Detect which cell encompasses the target text, then output its (x, y) center coordinate. 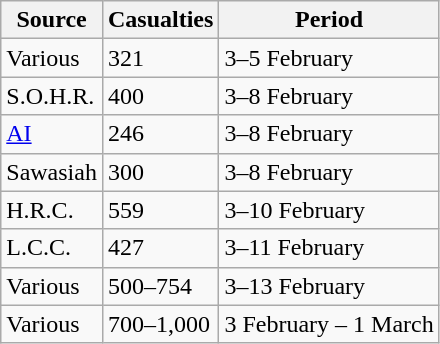
AI (52, 134)
246 (160, 134)
H.R.C. (52, 210)
Sawasiah (52, 172)
Period (329, 20)
700–1,000 (160, 324)
S.O.H.R. (52, 96)
3–11 February (329, 248)
Casualties (160, 20)
Source (52, 20)
427 (160, 248)
500–754 (160, 286)
L.C.C. (52, 248)
3–10 February (329, 210)
559 (160, 210)
300 (160, 172)
321 (160, 58)
3 February – 1 March (329, 324)
3–5 February (329, 58)
400 (160, 96)
3–13 February (329, 286)
